Locate the cell with the specified text and output its [X, Y] center coordinate. 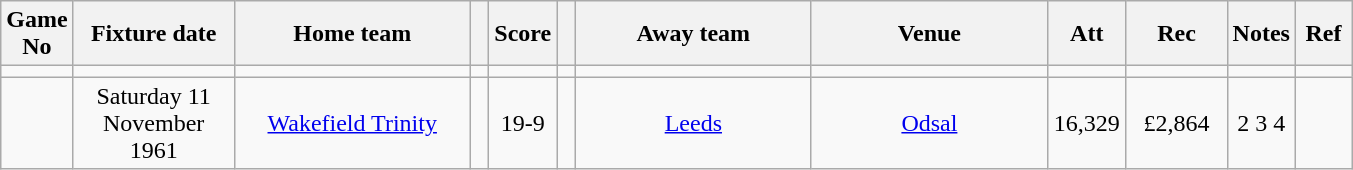
£2,864 [1176, 123]
Odsal [929, 123]
Saturday 11 November 1961 [154, 123]
Score [523, 34]
19-9 [523, 123]
16,329 [1086, 123]
Wakefield Trinity [352, 123]
Venue [929, 34]
Fixture date [154, 34]
Away team [693, 34]
Leeds [693, 123]
Home team [352, 34]
Game No [37, 34]
Ref [1323, 34]
Rec [1176, 34]
Att [1086, 34]
2 3 4 [1261, 123]
Notes [1261, 34]
